Pinpoint the cell where the given text exists, returning its (x, y) midpoint coordinate. 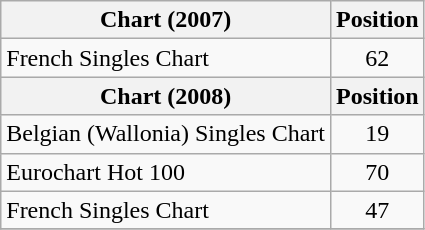
Chart (2007) (166, 20)
Chart (2008) (166, 96)
62 (377, 58)
19 (377, 134)
Eurochart Hot 100 (166, 172)
Belgian (Wallonia) Singles Chart (166, 134)
47 (377, 210)
70 (377, 172)
